Return the (X, Y) coordinate for the center point of the cell that contains the specified text.  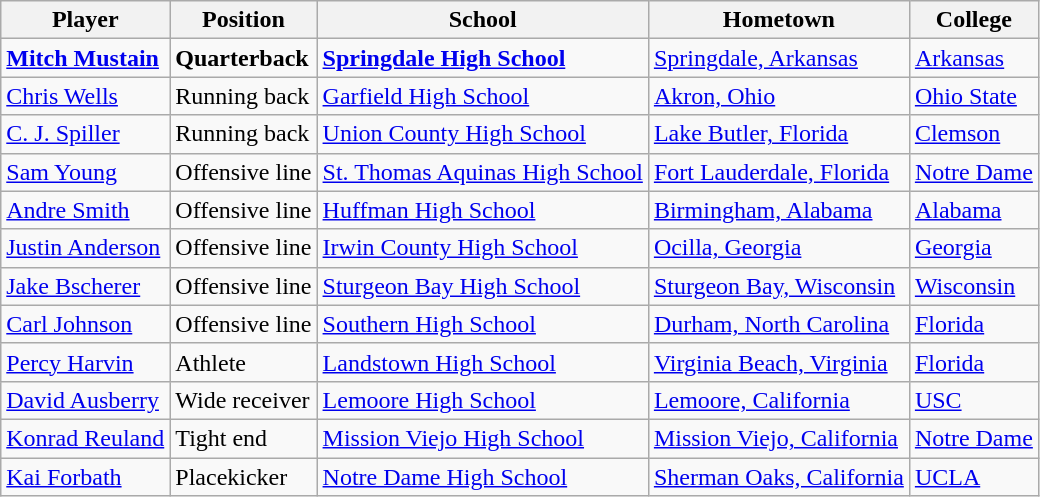
Mitch Mustain (86, 58)
Irwin County High School (482, 248)
David Ausberry (86, 400)
Akron, Ohio (778, 96)
C. J. Spiller (86, 134)
College (974, 20)
Carl Johnson (86, 324)
Lake Butler, Florida (778, 134)
Springdale, Arkansas (778, 58)
Union County High School (482, 134)
Landstown High School (482, 362)
Wisconsin (974, 286)
Arkansas (974, 58)
Lemoore High School (482, 400)
Chris Wells (86, 96)
Player (86, 20)
Jake Bscherer (86, 286)
Southern High School (482, 324)
USC (974, 400)
UCLA (974, 477)
Placekicker (244, 477)
Athlete (244, 362)
Virginia Beach, Virginia (778, 362)
Andre Smith (86, 210)
Tight end (244, 438)
Clemson (974, 134)
Justin Anderson (86, 248)
Wide receiver (244, 400)
Huffman High School (482, 210)
Mission Viejo, California (778, 438)
Garfield High School (482, 96)
Mission Viejo High School (482, 438)
Alabama (974, 210)
Ocilla, Georgia (778, 248)
St. Thomas Aquinas High School (482, 172)
Sherman Oaks, California (778, 477)
Sturgeon Bay High School (482, 286)
Lemoore, California (778, 400)
Quarterback (244, 58)
Ohio State (974, 96)
Springdale High School (482, 58)
Konrad Reuland (86, 438)
Notre Dame High School (482, 477)
Birmingham, Alabama (778, 210)
Georgia (974, 248)
Hometown (778, 20)
Fort Lauderdale, Florida (778, 172)
Sam Young (86, 172)
Sturgeon Bay, Wisconsin (778, 286)
Position (244, 20)
Durham, North Carolina (778, 324)
Kai Forbath (86, 477)
School (482, 20)
Percy Harvin (86, 362)
